Scan for the cell matching the given text and deliver its (X, Y) coordinate at center. 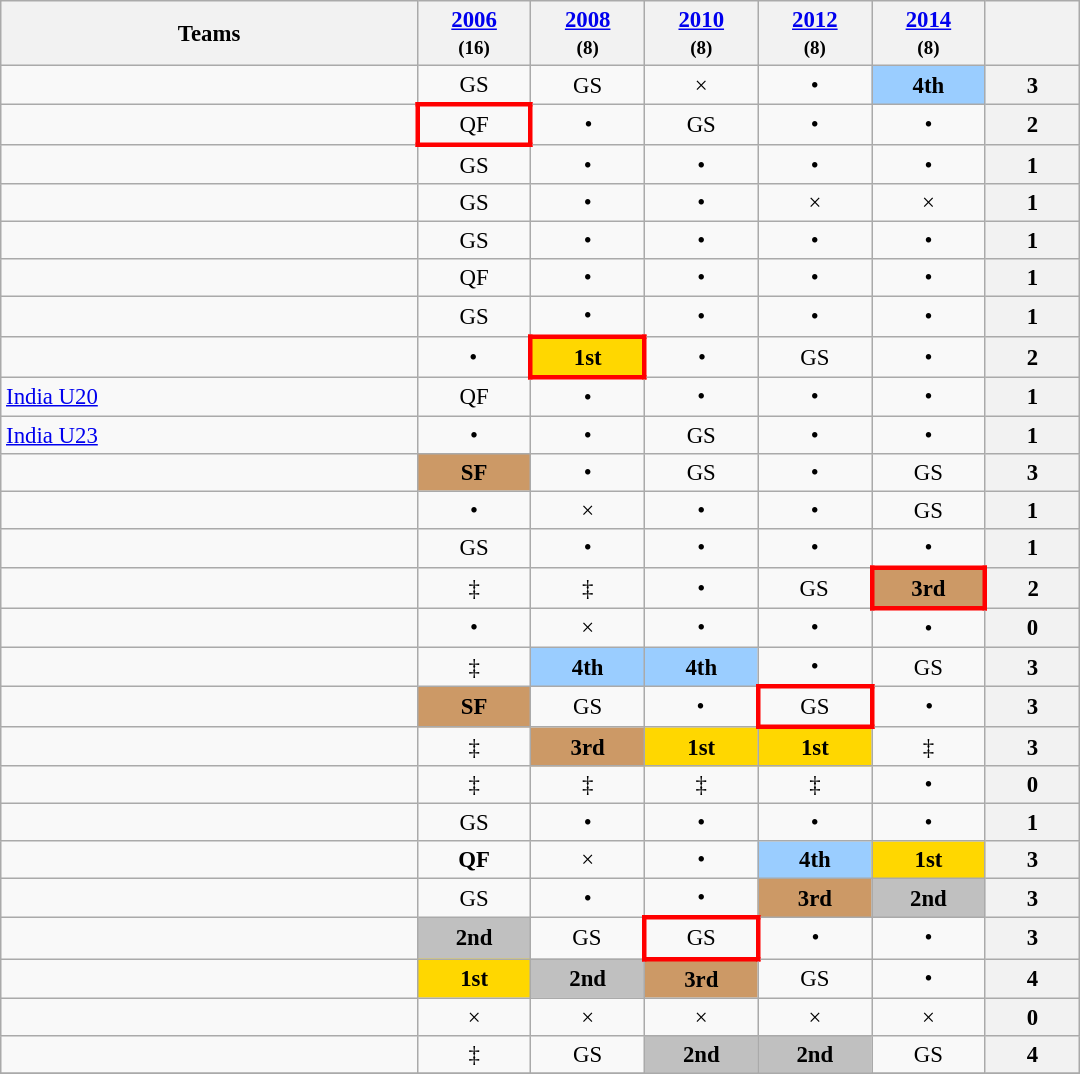
India U20 (210, 396)
2006(16) (474, 34)
Teams (210, 34)
2008(8) (588, 34)
2010(8) (701, 34)
2012(8) (815, 34)
2014(8) (929, 34)
India U23 (210, 435)
